Provide the [X, Y] coordinate of the cell's center where the given text is located.  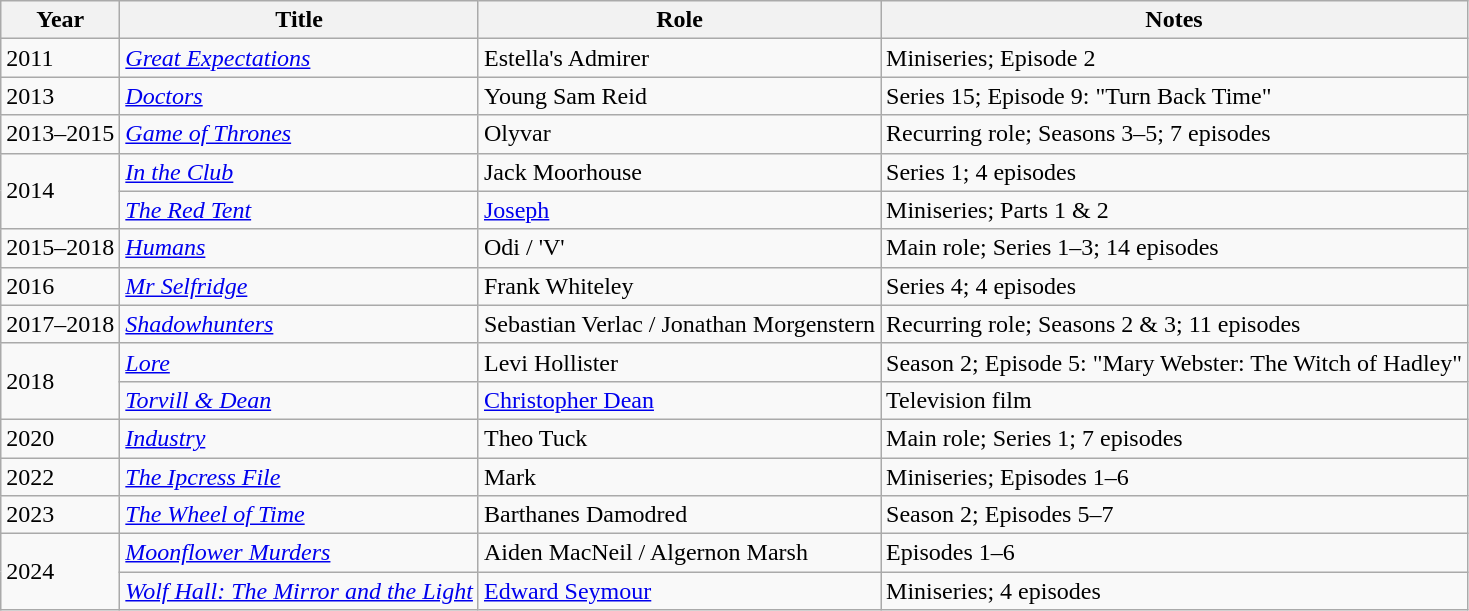
Series 15; Episode 9: "Turn Back Time" [1174, 96]
2020 [60, 438]
Season 2; Episodes 5–7 [1174, 515]
The Red Tent [300, 210]
Industry [300, 438]
Young Sam Reid [679, 96]
Miniseries; Episode 2 [1174, 58]
Humans [300, 248]
The Ipcress File [300, 477]
Role [679, 20]
Joseph [679, 210]
Season 2; Episode 5: "Mary Webster: The Witch of Hadley" [1174, 362]
The Wheel of Time [300, 515]
2023 [60, 515]
Estella's Admirer [679, 58]
2016 [60, 286]
Aiden MacNeil / Algernon Marsh [679, 553]
Recurring role; Seasons 3–5; 7 episodes [1174, 134]
2022 [60, 477]
Recurring role; Seasons 2 & 3; 11 episodes [1174, 324]
Main role; Series 1–3; 14 episodes [1174, 248]
2013–2015 [60, 134]
Notes [1174, 20]
Moonflower Murders [300, 553]
Game of Thrones [300, 134]
Miniseries; Episodes 1–6 [1174, 477]
Title [300, 20]
Christopher Dean [679, 400]
2018 [60, 381]
Frank Whiteley [679, 286]
Theo Tuck [679, 438]
Year [60, 20]
Television film [1174, 400]
Torvill & Dean [300, 400]
Miniseries; Parts 1 & 2 [1174, 210]
Series 4; 4 episodes [1174, 286]
Barthanes Damodred [679, 515]
Mr Selfridge [300, 286]
Edward Seymour [679, 591]
2017–2018 [60, 324]
Main role; Series 1; 7 episodes [1174, 438]
Olyvar [679, 134]
Series 1; 4 episodes [1174, 172]
Odi / 'V' [679, 248]
Great Expectations [300, 58]
Shadowhunters [300, 324]
Sebastian Verlac / Jonathan Morgenstern [679, 324]
Episodes 1–6 [1174, 553]
2011 [60, 58]
Miniseries; 4 episodes [1174, 591]
Doctors [300, 96]
2015–2018 [60, 248]
Mark [679, 477]
Lore [300, 362]
Wolf Hall: The Mirror and the Light [300, 591]
In the Club [300, 172]
Jack Moorhouse [679, 172]
2013 [60, 96]
2014 [60, 191]
2024 [60, 572]
Levi Hollister [679, 362]
